Find where the given text appears and provide that cell's center as (x, y) coordinate. 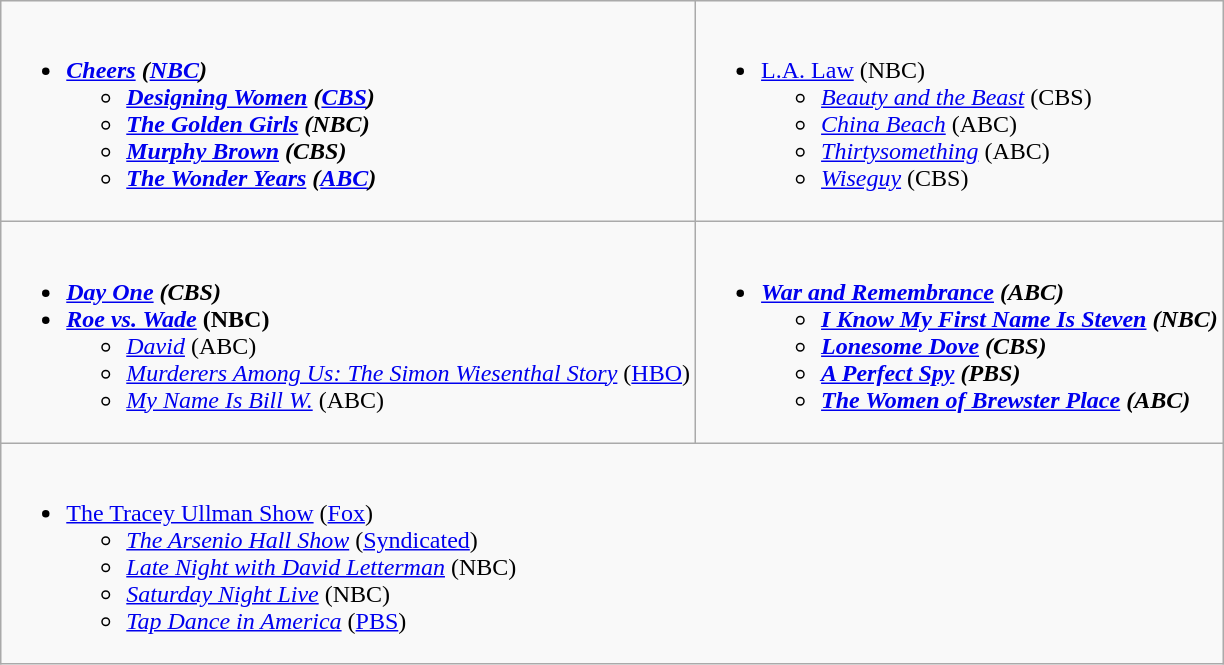
L.A. Law (NBC)Beauty and the Beast (CBS)China Beach (ABC)Thirtysomething (ABC)Wiseguy (CBS) (960, 112)
Cheers (NBC)Designing Women (CBS)The Golden Girls (NBC)Murphy Brown (CBS)The Wonder Years (ABC) (348, 112)
War and Remembrance (ABC)I Know My First Name Is Steven (NBC)Lonesome Dove (CBS)A Perfect Spy (PBS)The Women of Brewster Place (ABC) (960, 332)
Day One (CBS)Roe vs. Wade (NBC)David (ABC)Murderers Among Us: The Simon Wiesenthal Story (HBO)My Name Is Bill W. (ABC) (348, 332)
